Determine the [x, y] coordinate at the center of the cell enclosing the given text.  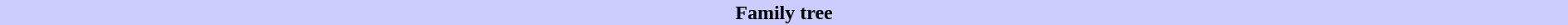
Family tree [784, 12]
